Search for the cell housing the specified text and yield its [X, Y] center coordinate. 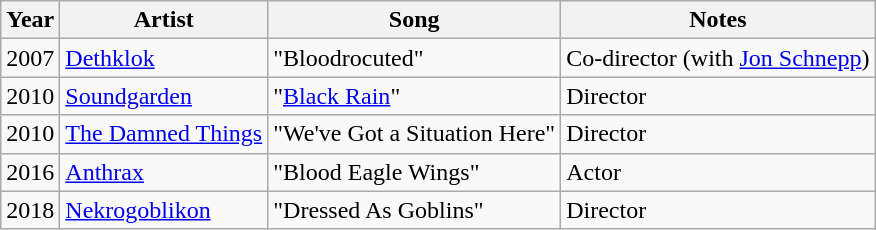
Soundgarden [164, 96]
"We've Got a Situation Here" [414, 134]
"Dressed As Goblins" [414, 210]
Anthrax [164, 172]
Actor [718, 172]
Song [414, 20]
Year [30, 20]
Dethklok [164, 58]
Notes [718, 20]
"Bloodrocuted" [414, 58]
"Blood Eagle Wings" [414, 172]
2007 [30, 58]
Nekrogoblikon [164, 210]
Artist [164, 20]
"Black Rain" [414, 96]
Co-director (with Jon Schnepp) [718, 58]
2018 [30, 210]
The Damned Things [164, 134]
2016 [30, 172]
